Return (x, y) of the center of cell containing provided text 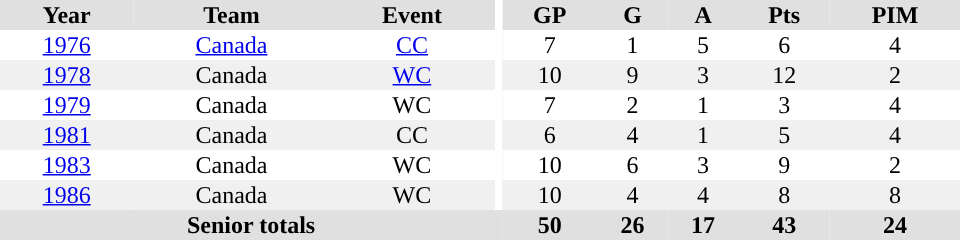
Year (66, 15)
50 (550, 225)
GP (550, 15)
1986 (66, 195)
Pts (784, 15)
1978 (66, 75)
17 (704, 225)
1983 (66, 165)
43 (784, 225)
12 (784, 75)
1976 (66, 45)
1979 (66, 105)
A (704, 15)
Team (231, 15)
PIM (895, 15)
26 (632, 225)
1981 (66, 135)
Senior totals (251, 225)
Event (412, 15)
G (632, 15)
24 (895, 225)
